From the cell containing the given text, extract its center point as [x, y] coordinate. 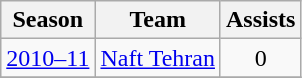
0 [260, 58]
Season [48, 20]
Team [158, 20]
Naft Tehran [158, 58]
2010–11 [48, 58]
Assists [260, 20]
